Return (x, y) of the center of cell containing provided text 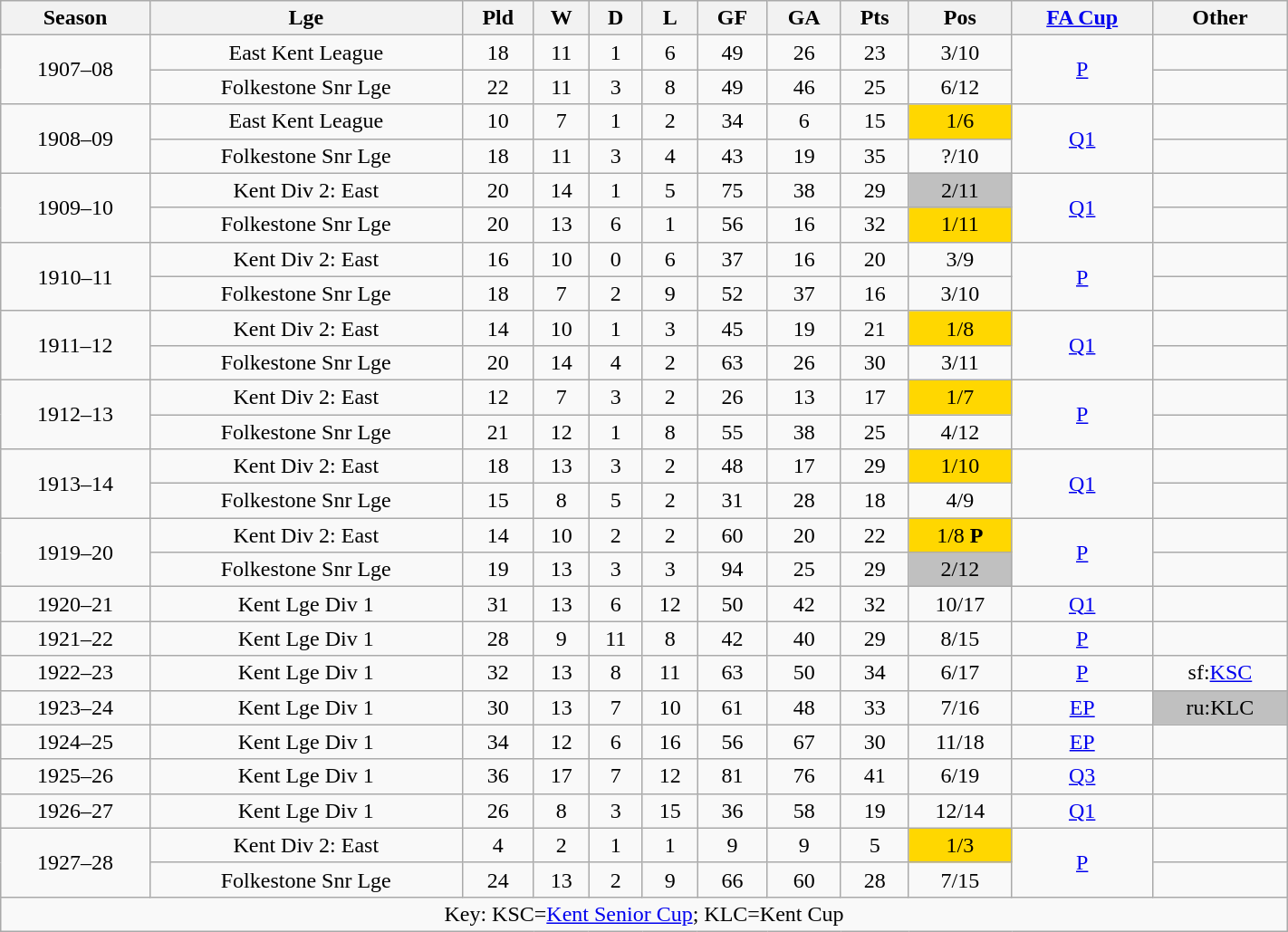
52 (732, 293)
1912–13 (76, 414)
1/10 (960, 466)
8/15 (960, 639)
7/15 (960, 879)
75 (732, 190)
55 (732, 432)
1927–28 (76, 862)
1921–22 (76, 639)
Key: KSC=Kent Senior Cup; KLC=Kent Cup (644, 914)
GF (732, 18)
7/16 (960, 707)
45 (732, 328)
Pld (498, 18)
FA Cup (1082, 18)
58 (804, 811)
23 (875, 53)
2/12 (960, 570)
1926–27 (76, 811)
46 (804, 87)
W (562, 18)
11/18 (960, 742)
1911–12 (76, 345)
?/10 (960, 156)
76 (804, 776)
10/17 (960, 604)
66 (732, 879)
1/3 (960, 845)
sf:KSC (1221, 673)
2/11 (960, 190)
1919–20 (76, 552)
40 (804, 639)
1910–11 (76, 276)
6/19 (960, 776)
Pts (875, 18)
D (616, 18)
1925–26 (76, 776)
41 (875, 776)
1923–24 (76, 707)
67 (804, 742)
1/8 (960, 328)
1924–25 (76, 742)
33 (875, 707)
GA (804, 18)
94 (732, 570)
Lge (306, 18)
Q3 (1082, 776)
Other (1221, 18)
0 (616, 259)
6/12 (960, 87)
4/9 (960, 501)
6/17 (960, 673)
35 (875, 156)
3/11 (960, 362)
1/6 (960, 121)
1908–09 (76, 139)
3/9 (960, 259)
1920–21 (76, 604)
61 (732, 707)
1909–10 (76, 207)
ru:KLC (1221, 707)
1907–08 (76, 70)
1913–14 (76, 484)
1/11 (960, 225)
1/8 P (960, 535)
1/7 (960, 397)
24 (498, 879)
1922–23 (76, 673)
Season (76, 18)
4/12 (960, 432)
81 (732, 776)
L (670, 18)
Pos (960, 18)
12/14 (960, 811)
43 (732, 156)
